Identify which cell holds the provided text, then report its (x, y) central coordinate. 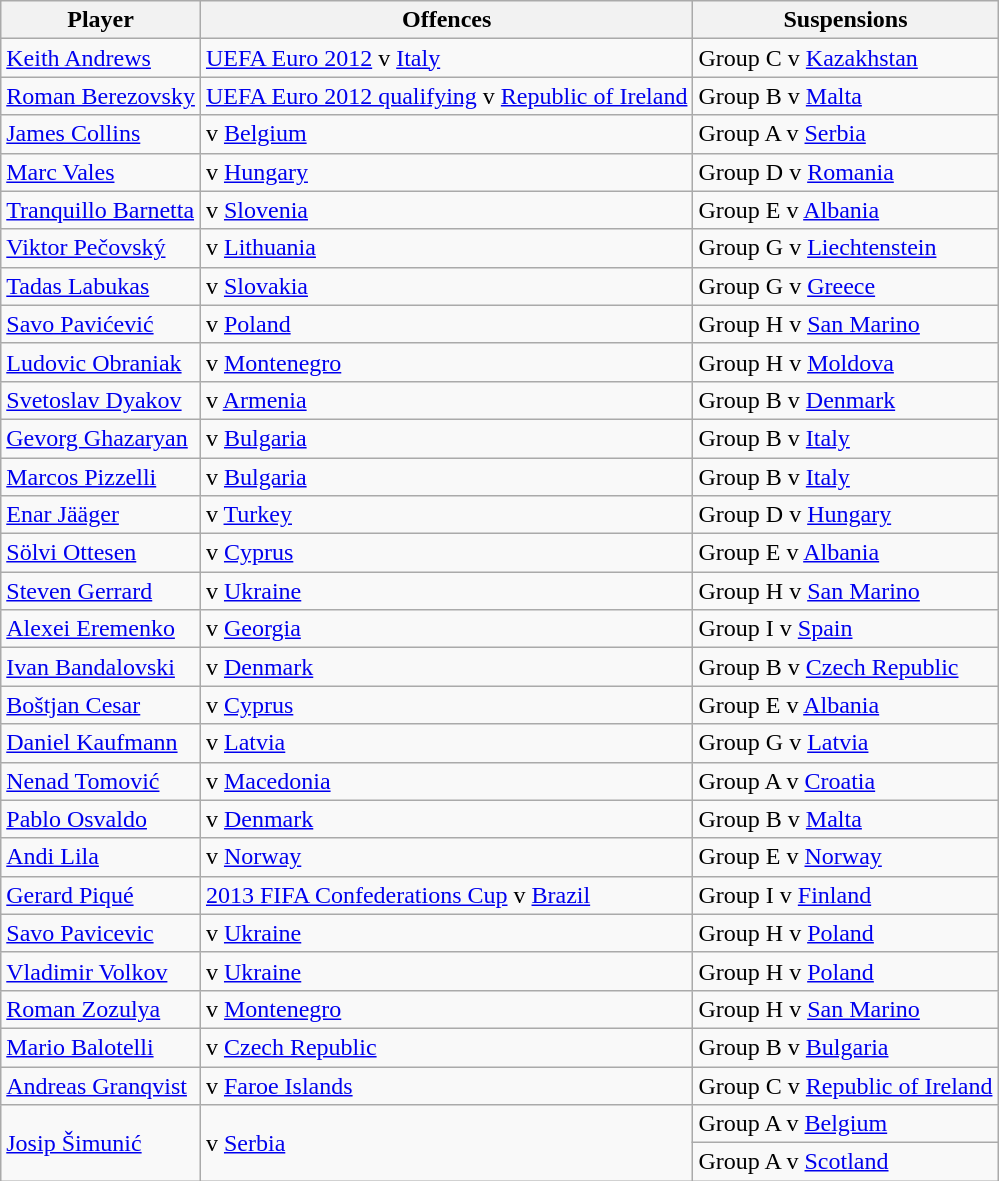
Keith Andrews (101, 58)
Alexei Eremenko (101, 629)
v Lithuania (446, 248)
UEFA Euro 2012 qualifying v Republic of Ireland (446, 96)
v Poland (446, 324)
Andreas Granqvist (101, 1085)
Group A v Belgium (846, 1124)
Savo Pavicevic (101, 933)
Roman Berezovsky (101, 96)
Group C v Kazakhstan (846, 58)
Group E v Norway (846, 857)
Group D v Hungary (846, 515)
Offences (446, 20)
Player (101, 20)
v Belgium (446, 134)
Enar Jääger (101, 515)
Roman Zozulya (101, 1009)
Group H v Moldova (846, 362)
v Latvia (446, 743)
Boštjan Cesar (101, 705)
Group A v Croatia (846, 781)
v Slovakia (446, 286)
Pablo Osvaldo (101, 819)
v Faroe Islands (446, 1085)
Group G v Greece (846, 286)
2013 FIFA Confederations Cup v Brazil (446, 895)
Group G v Latvia (846, 743)
Group A v Scotland (846, 1162)
UEFA Euro 2012 v Italy (446, 58)
Ludovic Obraniak (101, 362)
v Armenia (446, 400)
v Serbia (446, 1143)
Andi Lila (101, 857)
Nenad Tomović (101, 781)
Suspensions (846, 20)
Marcos Pizzelli (101, 477)
Group D v Romania (846, 172)
Group B v Czech Republic (846, 667)
v Slovenia (446, 210)
Tadas Labukas (101, 286)
Gerard Piqué (101, 895)
v Georgia (446, 629)
Sölvi Ottesen (101, 553)
Mario Balotelli (101, 1047)
Group G v Liechtenstein (846, 248)
Group B v Bulgaria (846, 1047)
Savo Pavićević (101, 324)
v Norway (446, 857)
v Hungary (446, 172)
Steven Gerrard (101, 591)
Marc Vales (101, 172)
Josip Šimunić (101, 1143)
Gevorg Ghazaryan (101, 438)
Vladimir Volkov (101, 971)
Group I v Finland (846, 895)
Ivan Bandalovski (101, 667)
v Macedonia (446, 781)
v Turkey (446, 515)
Tranquillo Barnetta (101, 210)
Group B v Denmark (846, 400)
v Czech Republic (446, 1047)
Group I v Spain (846, 629)
Svetoslav Dyakov (101, 400)
Daniel Kaufmann (101, 743)
Group C v Republic of Ireland (846, 1085)
James Collins (101, 134)
Group A v Serbia (846, 134)
Viktor Pečovský (101, 248)
